Return [X, Y] of the center of cell containing provided text 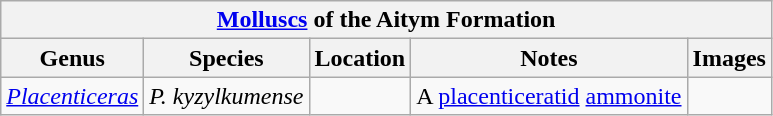
Molluscs of the Aitym Formation [386, 20]
Species [226, 58]
A placenticeratid ammonite [549, 96]
Notes [549, 58]
P. kyzylkumense [226, 96]
Location [360, 58]
Genus [72, 58]
Images [729, 58]
Placenticeras [72, 96]
